Pinpoint the cell where the given text exists, returning its (x, y) midpoint coordinate. 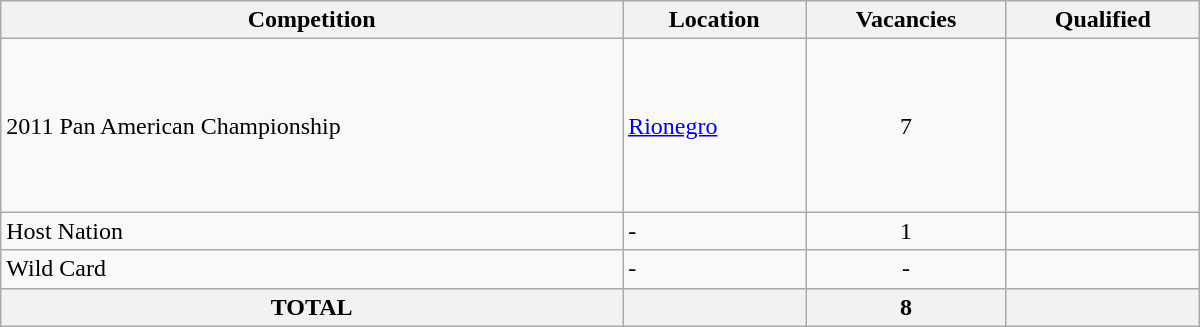
Location (714, 20)
Rionegro (714, 126)
Vacancies (906, 20)
Qualified (1102, 20)
Host Nation (312, 231)
Wild Card (312, 269)
7 (906, 126)
Competition (312, 20)
8 (906, 307)
1 (906, 231)
TOTAL (312, 307)
2011 Pan American Championship (312, 126)
